Provide the (x, y) coordinate of the cell's center where the given text is located.  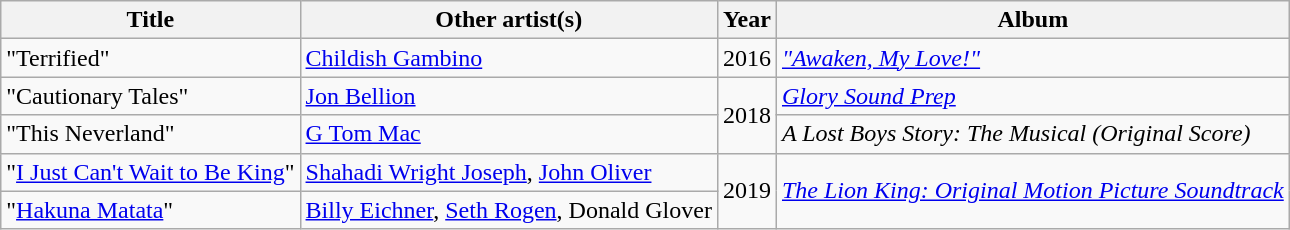
G Tom Mac (508, 134)
2018 (746, 115)
2019 (746, 191)
"I Just Can't Wait to Be King" (150, 172)
"Terrified" (150, 58)
Billy Eichner, Seth Rogen, Donald Glover (508, 210)
"This Neverland" (150, 134)
Shahadi Wright Joseph, John Oliver (508, 172)
2016 (746, 58)
Album (1032, 20)
The Lion King: Original Motion Picture Soundtrack (1032, 191)
Year (746, 20)
Glory Sound Prep (1032, 96)
Childish Gambino (508, 58)
"Awaken, My Love!" (1032, 58)
"Cautionary Tales" (150, 96)
Jon Bellion (508, 96)
A Lost Boys Story: The Musical (Original Score) (1032, 134)
Other artist(s) (508, 20)
"Hakuna Matata" (150, 210)
Title (150, 20)
